Return (X, Y) of the center of cell containing provided text 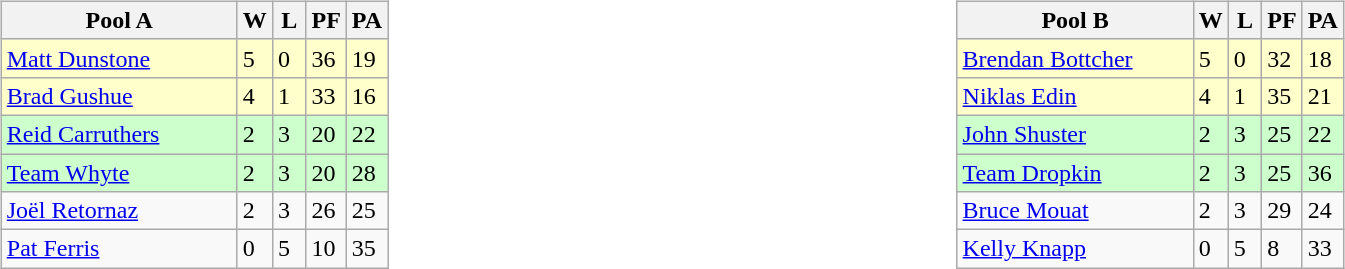
Niklas Edin (1075, 96)
Reid Carruthers (119, 134)
Brendan Bottcher (1075, 58)
29 (1282, 211)
Team Dropkin (1075, 173)
John Shuster (1075, 134)
26 (326, 211)
Pool A (119, 20)
Team Whyte (119, 173)
Pool B (1075, 20)
Pat Ferris (119, 249)
Matt Dunstone (119, 58)
Kelly Knapp (1075, 249)
21 (1322, 96)
Bruce Mouat (1075, 211)
32 (1282, 58)
Joël Retornaz (119, 211)
28 (366, 173)
8 (1282, 249)
19 (366, 58)
24 (1322, 211)
16 (366, 96)
10 (326, 249)
18 (1322, 58)
Brad Gushue (119, 96)
